Scan for the cell matching the given text and deliver its [x, y] coordinate at center. 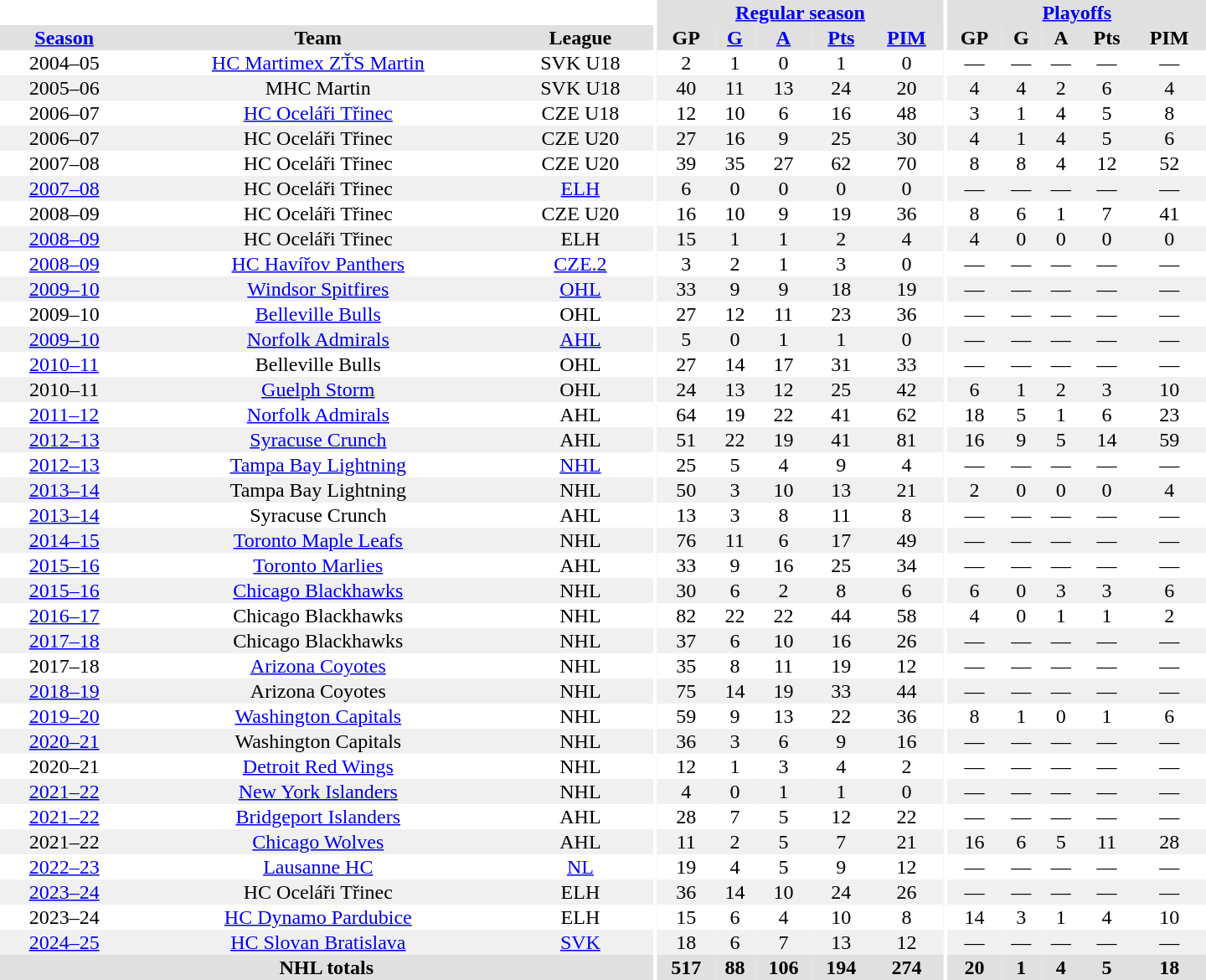
HC Martimex ZŤS Martin [318, 63]
2011–12 [64, 415]
2004–05 [64, 63]
51 [687, 440]
2018–19 [64, 691]
88 [735, 967]
48 [907, 113]
52 [1169, 163]
39 [687, 163]
2019–20 [64, 716]
CZE.2 [580, 264]
Detroit Red Wings [318, 766]
Regular season [801, 13]
49 [907, 540]
HC Slovan Bratislava [318, 942]
34 [907, 565]
2005–06 [64, 88]
Windsor Spitfires [318, 289]
League [580, 38]
70 [907, 163]
Season [64, 38]
194 [841, 967]
50 [687, 490]
2016–17 [64, 616]
58 [907, 616]
81 [907, 440]
Team [318, 38]
Toronto Maple Leafs [318, 540]
2014–15 [64, 540]
HC Dynamo Pardubice [318, 917]
82 [687, 616]
NHL totals [327, 967]
40 [687, 88]
SVK [580, 942]
2024–25 [64, 942]
31 [841, 364]
Chicago Wolves [318, 842]
37 [687, 641]
64 [687, 415]
106 [784, 967]
Bridgeport Islanders [318, 817]
Toronto Marlies [318, 565]
CZE U18 [580, 113]
2022–23 [64, 867]
Playoffs [1077, 13]
274 [907, 967]
76 [687, 540]
42 [907, 389]
New York Islanders [318, 792]
517 [687, 967]
Guelph Storm [318, 389]
Lausanne HC [318, 867]
MHC Martin [318, 88]
NL [580, 867]
HC Havířov Panthers [318, 264]
75 [687, 691]
